Identify which cell holds the provided text, then report its (X, Y) central coordinate. 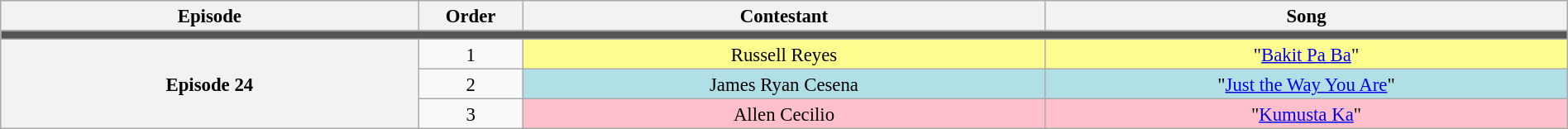
Contestant (784, 16)
3 (471, 114)
2 (471, 84)
Episode 24 (210, 84)
Russell Reyes (784, 55)
"Just the Way You Are" (1307, 84)
Episode (210, 16)
Song (1307, 16)
"Kumusta Ka" (1307, 114)
James Ryan Cesena (784, 84)
Order (471, 16)
"Bakit Pa Ba" (1307, 55)
1 (471, 55)
Allen Cecilio (784, 114)
